Identify which cell holds the provided text, then report its [X, Y] central coordinate. 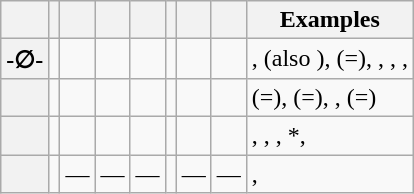
Examples [330, 20]
, [330, 173]
-∅- [25, 59]
(=), (=), , (=) [330, 97]
, , , *, [330, 135]
, (also ), (=), , , , [330, 59]
